Find where the given text appears and provide that cell's center as [x, y] coordinate. 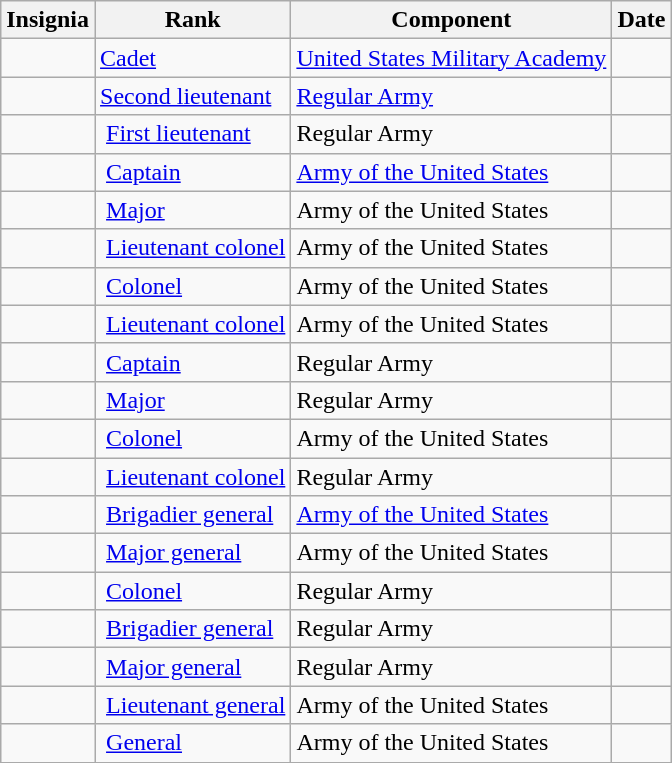
Date [642, 20]
Component [452, 20]
First lieutenant [193, 134]
General [193, 743]
Lieutenant general [193, 705]
Insignia [48, 20]
United States Military Academy [452, 58]
Second lieutenant [193, 96]
Cadet [193, 58]
Rank [193, 20]
